From the cell containing the given text, extract its center point as (x, y) coordinate. 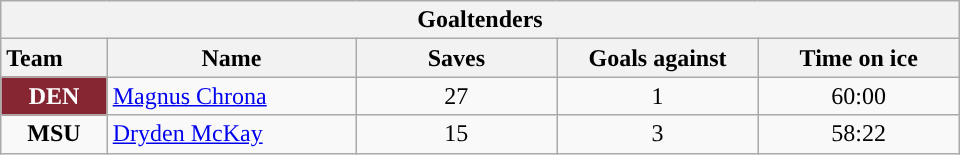
15 (456, 134)
Goaltenders (480, 20)
Goals against (658, 58)
MSU (54, 134)
Time on ice (858, 58)
DEN (54, 96)
Dryden McKay (232, 134)
Magnus Chrona (232, 96)
Name (232, 58)
Team (54, 58)
60:00 (858, 96)
58:22 (858, 134)
27 (456, 96)
3 (658, 134)
1 (658, 96)
Saves (456, 58)
